Scan for the cell matching the given text and deliver its (X, Y) coordinate at center. 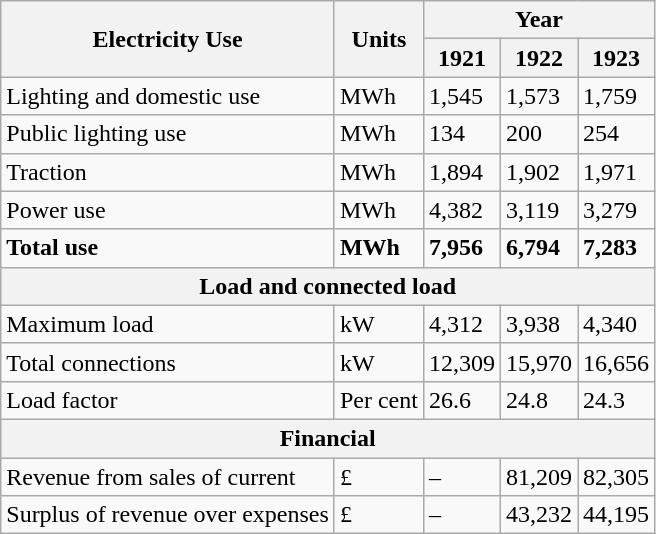
7,283 (616, 248)
1,971 (616, 172)
7,956 (462, 248)
1921 (462, 58)
Units (378, 39)
3,119 (538, 210)
24.8 (538, 400)
Traction (168, 172)
200 (538, 134)
Load factor (168, 400)
82,305 (616, 477)
81,209 (538, 477)
44,195 (616, 515)
43,232 (538, 515)
3,938 (538, 324)
254 (616, 134)
4,312 (462, 324)
1,573 (538, 96)
134 (462, 134)
12,309 (462, 362)
Lighting and domestic use (168, 96)
Public lighting use (168, 134)
6,794 (538, 248)
1,902 (538, 172)
Per cent (378, 400)
Surplus of revenue over expenses (168, 515)
Electricity Use (168, 39)
Power use (168, 210)
Revenue from sales of current (168, 477)
Load and connected load (328, 286)
1,545 (462, 96)
Total connections (168, 362)
1,759 (616, 96)
24.3 (616, 400)
1922 (538, 58)
1923 (616, 58)
4,382 (462, 210)
3,279 (616, 210)
15,970 (538, 362)
1,894 (462, 172)
26.6 (462, 400)
16,656 (616, 362)
Year (538, 20)
Total use (168, 248)
4,340 (616, 324)
Maximum load (168, 324)
Financial (328, 438)
